Provide the [X, Y] coordinate of the cell's center where the given text is located.  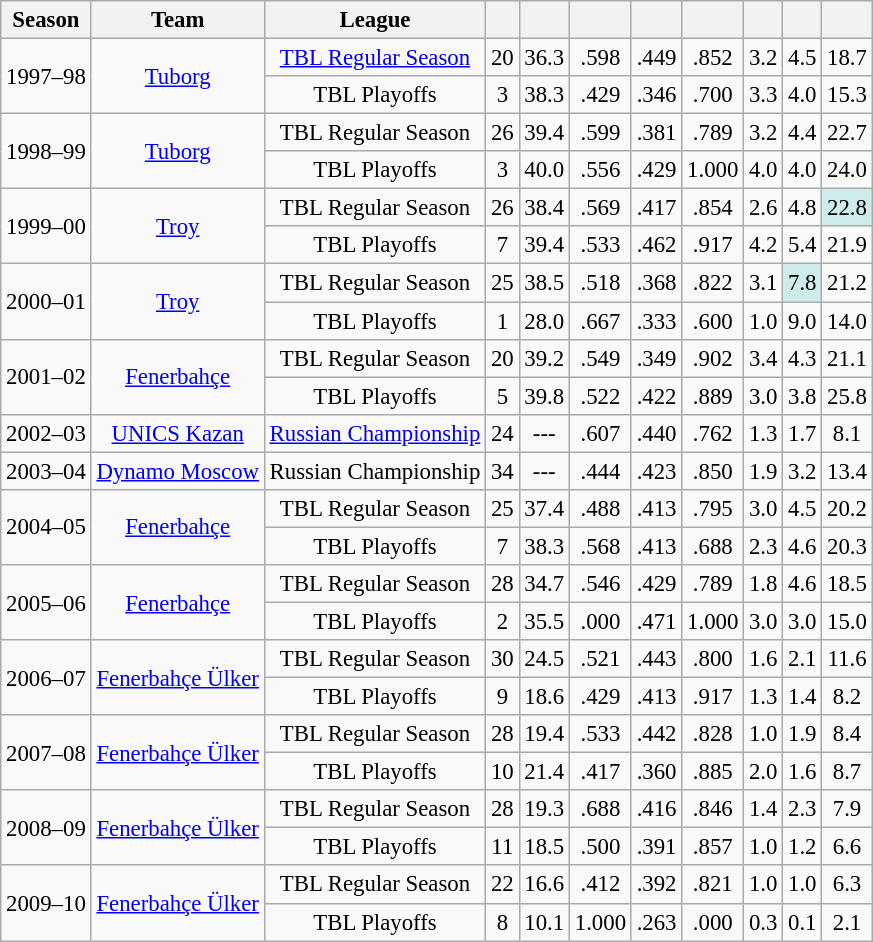
.828 [713, 734]
.889 [713, 396]
3.3 [764, 95]
15.0 [847, 621]
20.2 [847, 509]
.471 [656, 621]
.391 [656, 847]
1998–99 [46, 152]
.440 [656, 433]
1997–98 [46, 76]
.349 [656, 358]
6.6 [847, 847]
8.7 [847, 772]
28.0 [544, 321]
8.2 [847, 697]
30 [502, 659]
34.7 [544, 584]
8 [502, 922]
.518 [600, 283]
.598 [600, 58]
.850 [713, 471]
3.4 [764, 358]
.500 [600, 847]
.600 [713, 321]
.521 [600, 659]
2001–02 [46, 376]
1.2 [802, 847]
.854 [713, 208]
37.4 [544, 509]
22.7 [847, 133]
0.1 [802, 922]
24 [502, 433]
9 [502, 697]
36.3 [544, 58]
.416 [656, 809]
.795 [713, 509]
21.2 [847, 283]
4.2 [764, 245]
16.6 [544, 885]
.412 [600, 885]
.488 [600, 509]
.822 [713, 283]
34 [502, 471]
1.7 [802, 433]
7.9 [847, 809]
.263 [656, 922]
14.0 [847, 321]
38.4 [544, 208]
1 [502, 321]
.846 [713, 809]
22 [502, 885]
2002–03 [46, 433]
.800 [713, 659]
1999–00 [46, 226]
.381 [656, 133]
.522 [600, 396]
Season [46, 20]
2.0 [764, 772]
3.8 [802, 396]
4.3 [802, 358]
.821 [713, 885]
.607 [600, 433]
.902 [713, 358]
.599 [600, 133]
2007–08 [46, 752]
Team [178, 20]
2 [502, 621]
35.5 [544, 621]
.449 [656, 58]
24.0 [847, 170]
.392 [656, 885]
21.9 [847, 245]
2004–05 [46, 528]
.667 [600, 321]
.852 [713, 58]
2005–06 [46, 602]
5 [502, 396]
.423 [656, 471]
UNICS Kazan [178, 433]
24.5 [544, 659]
3.1 [764, 283]
4.4 [802, 133]
38.5 [544, 283]
.346 [656, 95]
.443 [656, 659]
39.8 [544, 396]
4.8 [802, 208]
22.8 [847, 208]
7.8 [802, 283]
10 [502, 772]
39.2 [544, 358]
8.1 [847, 433]
40.0 [544, 170]
.857 [713, 847]
.368 [656, 283]
.444 [600, 471]
2009–10 [46, 904]
18.7 [847, 58]
6.3 [847, 885]
18.6 [544, 697]
.885 [713, 772]
25.8 [847, 396]
11.6 [847, 659]
.462 [656, 245]
.556 [600, 170]
Dynamo Moscow [178, 471]
League [374, 20]
21.4 [544, 772]
2008–09 [46, 828]
.333 [656, 321]
5.4 [802, 245]
21.1 [847, 358]
2000–01 [46, 302]
.700 [713, 95]
.422 [656, 396]
2003–04 [46, 471]
2006–07 [46, 678]
13.4 [847, 471]
.569 [600, 208]
1.8 [764, 584]
15.3 [847, 95]
.360 [656, 772]
.442 [656, 734]
.549 [600, 358]
10.1 [544, 922]
.546 [600, 584]
.568 [600, 546]
11 [502, 847]
2.6 [764, 208]
20.3 [847, 546]
.762 [713, 433]
19.4 [544, 734]
8.4 [847, 734]
0.3 [764, 922]
19.3 [544, 809]
9.0 [802, 321]
